Pinpoint the cell where the given text exists, returning its (X, Y) midpoint coordinate. 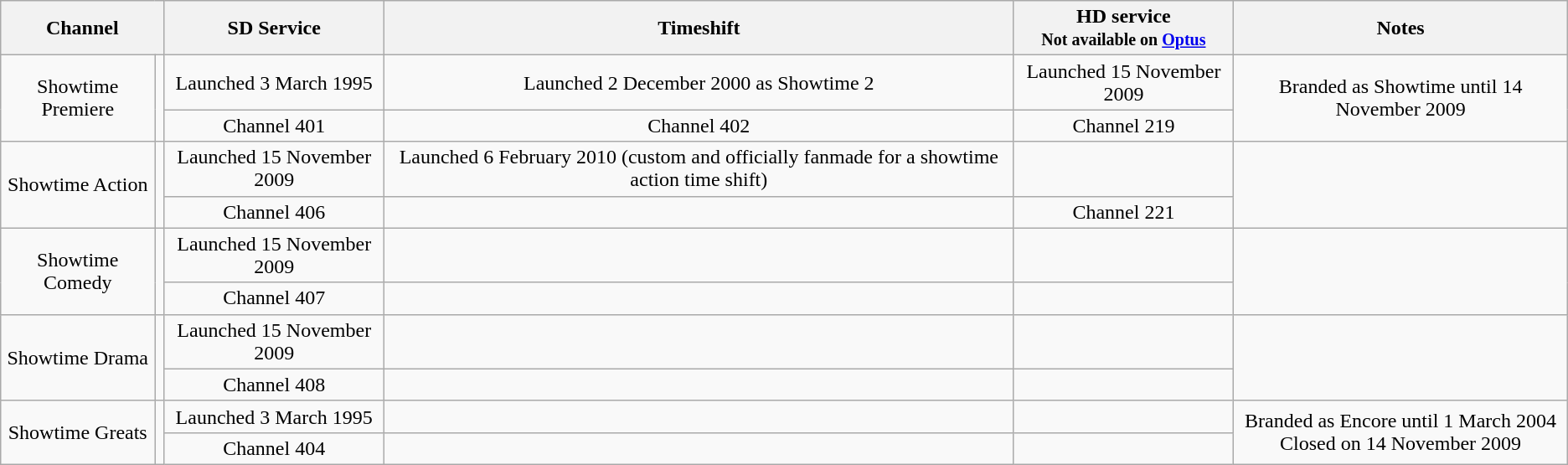
Branded as Showtime until 14 November 2009 (1400, 99)
Showtime Greats (78, 432)
Channel (82, 28)
Channel 406 (275, 212)
Showtime Action (78, 184)
Showtime Drama (78, 357)
Channel 402 (699, 126)
Channel 404 (275, 448)
Showtime Comedy (78, 271)
Channel 407 (275, 298)
SD Service (275, 28)
Timeshift (699, 28)
HD serviceNot available on Optus (1124, 28)
Channel 221 (1124, 212)
Channel 219 (1124, 126)
Channel 401 (275, 126)
Branded as Encore until 1 March 2004Closed on 14 November 2009 (1400, 432)
Showtime Premiere (78, 99)
Launched 6 February 2010 (custom and officially fanmade for a showtime action time shift) (699, 169)
Channel 408 (275, 385)
Notes (1400, 28)
Launched 2 December 2000 as Showtime 2 (699, 82)
